Extract the (x, y) coordinate from the center of the cell holding the provided text.  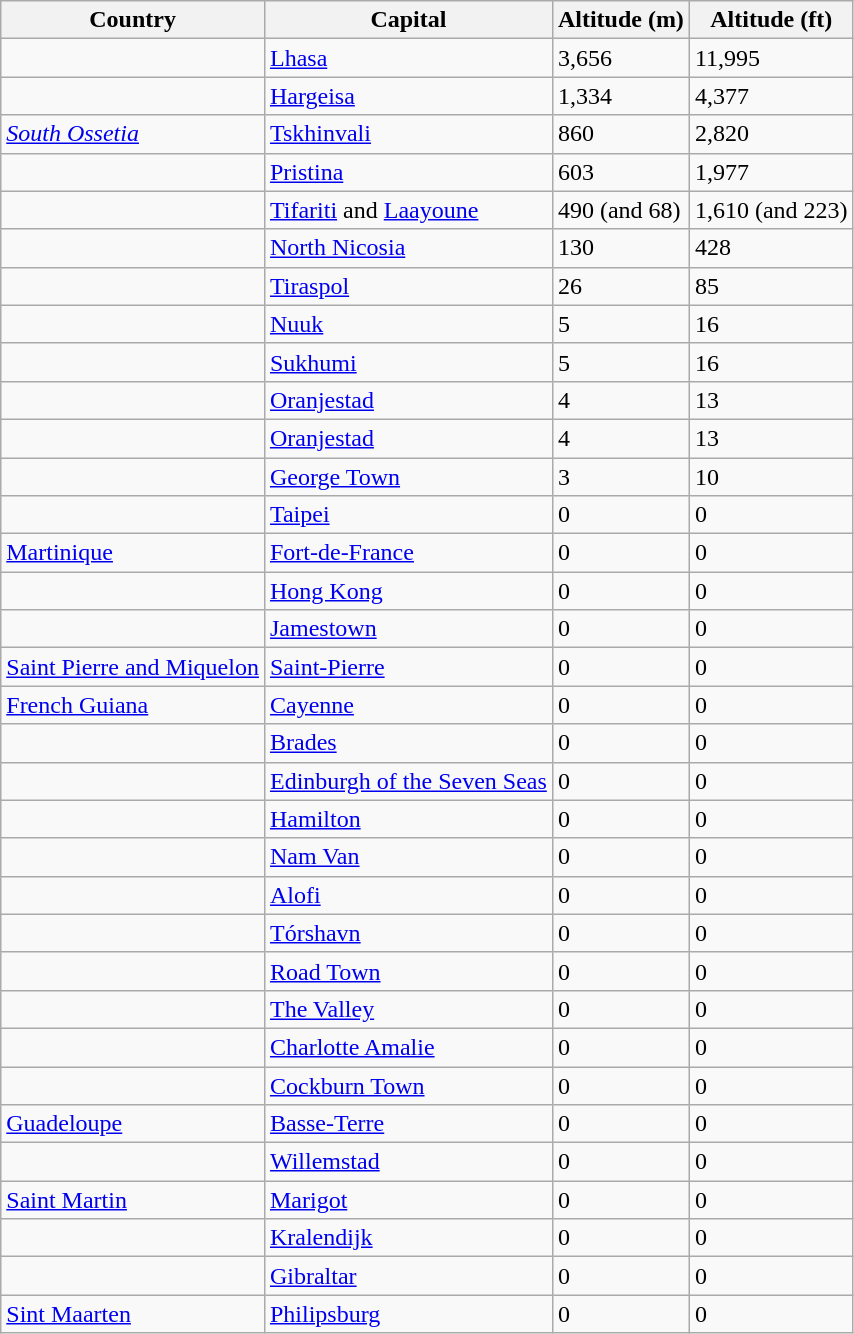
Tskhinvali (408, 134)
Tiraspol (408, 286)
860 (620, 134)
Tifariti and Laayoune (408, 210)
Sukhumi (408, 362)
Hong Kong (408, 591)
Country (133, 20)
North Nicosia (408, 248)
1,610 (and 223) (771, 210)
Lhasa (408, 58)
11,995 (771, 58)
Martinique (133, 553)
Pristina (408, 172)
26 (620, 286)
George Town (408, 477)
French Guiana (133, 705)
3 (620, 477)
Jamestown (408, 629)
10 (771, 477)
Cockburn Town (408, 1085)
Road Town (408, 971)
Gibraltar (408, 1276)
Hargeisa (408, 96)
Willemstad (408, 1162)
85 (771, 286)
3,656 (620, 58)
4,377 (771, 96)
The Valley (408, 1009)
1,977 (771, 172)
Nuuk (408, 324)
Philipsburg (408, 1314)
Hamilton (408, 819)
Saint Martin (133, 1200)
Saint Pierre and Miquelon (133, 667)
1,334 (620, 96)
Capital (408, 20)
Fort-de-France (408, 553)
Marigot (408, 1200)
490 (and 68) (620, 210)
428 (771, 248)
2,820 (771, 134)
Nam Van (408, 857)
Taipei (408, 515)
Guadeloupe (133, 1124)
Brades (408, 743)
Altitude (ft) (771, 20)
130 (620, 248)
Cayenne (408, 705)
Saint-Pierre (408, 667)
Edinburgh of the Seven Seas (408, 781)
Tórshavn (408, 933)
Basse-Terre (408, 1124)
South Ossetia (133, 134)
Charlotte Amalie (408, 1047)
Altitude (m) (620, 20)
Kralendijk (408, 1238)
Alofi (408, 895)
603 (620, 172)
Sint Maarten (133, 1314)
